Locate the cell with the specified text and output its [X, Y] center coordinate. 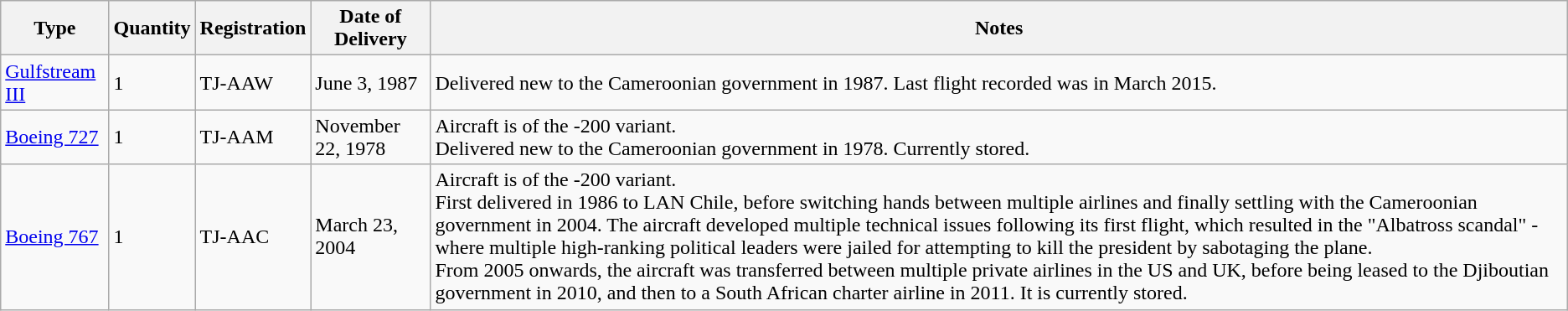
Notes [998, 29]
Date of Delivery [370, 29]
November 22, 1978 [370, 137]
Aircraft is of the -200 variant.Delivered new to the Cameroonian government in 1978. Currently stored. [998, 137]
Boeing 727 [55, 137]
Boeing 767 [55, 236]
TJ-AAC [253, 236]
Registration [253, 29]
June 3, 1987 [370, 82]
Quantity [152, 29]
Type [55, 29]
Delivered new to the Cameroonian government in 1987. Last flight recorded was in March 2015. [998, 82]
TJ-AAW [253, 82]
TJ-AAM [253, 137]
March 23, 2004 [370, 236]
Gulfstream III [55, 82]
